Locate the cell with the specified text and output its [x, y] center coordinate. 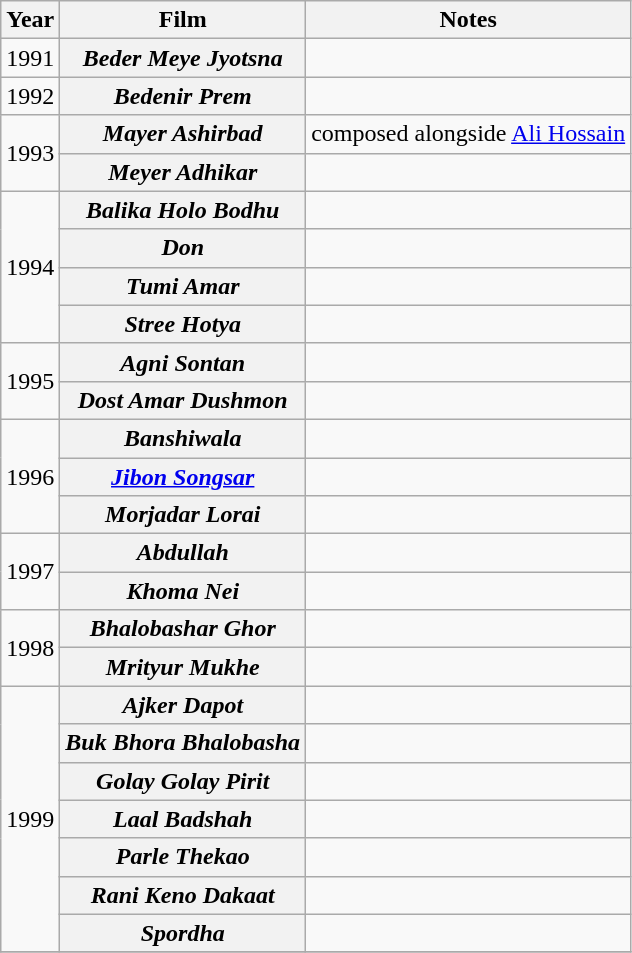
Khoma Nei [183, 591]
1995 [30, 381]
Bedenir Prem [183, 96]
Mayer Ashirbad [183, 134]
1991 [30, 58]
Morjadar Lorai [183, 515]
1994 [30, 267]
Rani Keno Dakaat [183, 895]
Buk Bhora Bhalobasha [183, 743]
Mrityur Mukhe [183, 667]
Agni Sontan [183, 362]
Golay Golay Pirit [183, 781]
Bhalobashar Ghor [183, 629]
Ajker Dapot [183, 705]
Don [183, 248]
Beder Meye Jyotsna [183, 58]
Banshiwala [183, 438]
1997 [30, 572]
Abdullah [183, 553]
Spordha [183, 933]
Meyer Adhikar [183, 172]
1999 [30, 819]
Parle Thekao [183, 857]
1992 [30, 96]
Dost Amar Dushmon [183, 400]
composed alongside Ali Hossain [468, 134]
Film [183, 20]
Stree Hotya [183, 324]
1993 [30, 153]
Balika Holo Bodhu [183, 210]
1996 [30, 476]
Jibon Songsar [183, 477]
Notes [468, 20]
Tumi Amar [183, 286]
1998 [30, 648]
Laal Badshah [183, 819]
Year [30, 20]
